Locate the cell with the specified text and output its [X, Y] center coordinate. 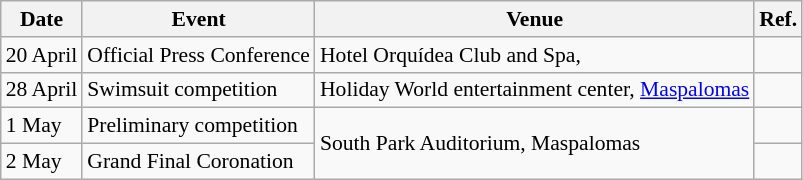
2 May [42, 162]
Venue [534, 19]
20 April [42, 55]
Event [198, 19]
South Park Auditorium, Maspalomas [534, 144]
28 April [42, 90]
1 May [42, 126]
Swimsuit competition [198, 90]
Preliminary competition [198, 126]
Holiday World entertainment center, Maspalomas [534, 90]
Official Press Conference [198, 55]
Ref. [778, 19]
Grand Final Coronation [198, 162]
Hotel Orquídea Club and Spa, [534, 55]
Date [42, 19]
